Find where the given text appears and provide that cell's center as [X, Y] coordinate. 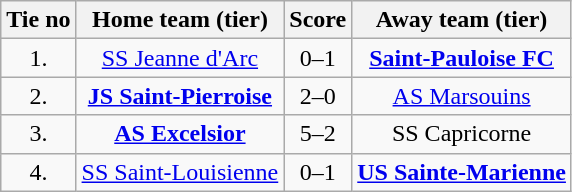
4. [38, 172]
SS Saint-Louisienne [180, 172]
Away team (tier) [462, 20]
SS Capricorne [462, 134]
SS Jeanne d'Arc [180, 58]
AS Marsouins [462, 96]
Home team (tier) [180, 20]
US Sainte-Marienne [462, 172]
2–0 [318, 96]
JS Saint-Pierroise [180, 96]
Score [318, 20]
AS Excelsior [180, 134]
1. [38, 58]
2. [38, 96]
3. [38, 134]
5–2 [318, 134]
Tie no [38, 20]
Saint-Pauloise FC [462, 58]
